Search for the cell housing the specified text and yield its [X, Y] center coordinate. 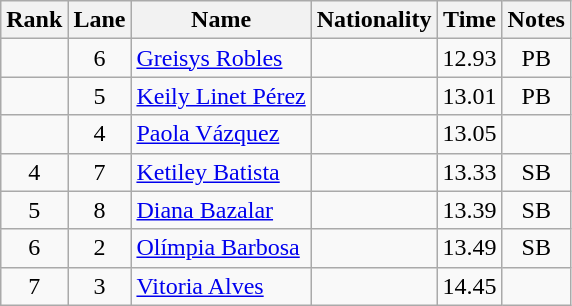
12.93 [470, 58]
Keily Linet Pérez [221, 96]
Greisys Robles [221, 58]
Diana Bazalar [221, 210]
Ketiley Batista [221, 172]
Nationality [374, 20]
Time [470, 20]
Olímpia Barbosa [221, 248]
Lane [100, 20]
Paola Vázquez [221, 134]
8 [100, 210]
Name [221, 20]
13.49 [470, 248]
14.45 [470, 286]
13.39 [470, 210]
13.01 [470, 96]
Vitoria Alves [221, 286]
3 [100, 286]
13.33 [470, 172]
2 [100, 248]
13.05 [470, 134]
Rank [34, 20]
Notes [536, 20]
